Pinpoint the cell where the given text exists, returning its (x, y) midpoint coordinate. 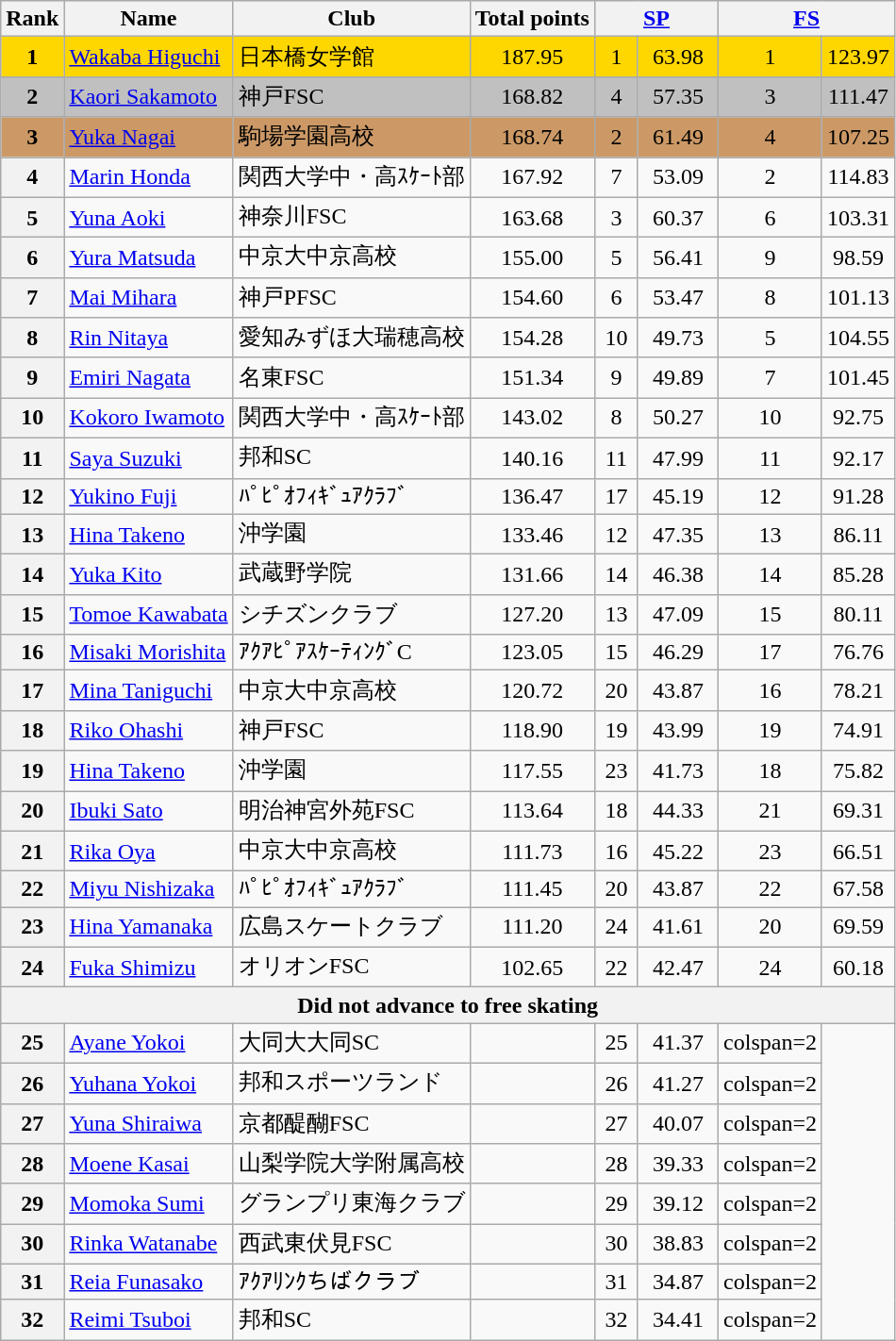
53.09 (677, 177)
57.35 (677, 96)
80.11 (858, 615)
ｱｸｱﾋﾟｱｽｹｰﾃｨﾝｸﾞC (351, 653)
111.47 (858, 96)
34.41 (677, 1320)
131.66 (532, 575)
76.76 (858, 653)
136.47 (532, 496)
41.73 (677, 771)
シチズンクラブ (351, 615)
Yuhana Yokoi (149, 1083)
53.47 (677, 298)
41.37 (677, 1043)
101.13 (858, 298)
118.90 (532, 730)
103.31 (858, 217)
143.02 (532, 419)
SP (656, 19)
神奈川FSC (351, 217)
Yura Matsuda (149, 258)
133.46 (532, 534)
40.07 (677, 1124)
Hina Yamanaka (149, 928)
154.28 (532, 338)
オリオンFSC (351, 968)
102.65 (532, 968)
Reimi Tsuboi (149, 1320)
邦和スポーツランド (351, 1083)
114.83 (858, 177)
ｱｸｱﾘﾝｸちばクラブ (351, 1282)
66.51 (858, 851)
56.41 (677, 258)
名東FSC (351, 377)
Riko Ohashi (149, 730)
168.74 (532, 138)
91.28 (858, 496)
74.91 (858, 730)
Momoka Sumi (149, 1203)
168.82 (532, 96)
京都醍醐FSC (351, 1124)
Emiri Nagata (149, 377)
123.97 (858, 57)
Name (149, 19)
山梨学院大学附属高校 (351, 1164)
Reia Funasako (149, 1282)
47.35 (677, 534)
155.00 (532, 258)
西武東伏見FSC (351, 1245)
46.29 (677, 653)
113.64 (532, 811)
Rank (32, 19)
39.33 (677, 1164)
愛知みずほ大瑞穂高校 (351, 338)
85.28 (858, 575)
Tomoe Kawabata (149, 615)
49.89 (677, 377)
Yukino Fuji (149, 496)
FS (807, 19)
163.68 (532, 217)
Moene Kasai (149, 1164)
69.59 (858, 928)
Did not advance to free skating (448, 1005)
78.21 (858, 690)
Ayane Yokoi (149, 1043)
34.87 (677, 1282)
49.73 (677, 338)
151.34 (532, 377)
Yuna Shiraiwa (149, 1124)
明治神宮外苑FSC (351, 811)
50.27 (677, 419)
92.75 (858, 419)
75.82 (858, 771)
60.18 (858, 968)
101.45 (858, 377)
Yuka Kito (149, 575)
Yuka Nagai (149, 138)
120.72 (532, 690)
Marin Honda (149, 177)
167.92 (532, 177)
Misaki Morishita (149, 653)
39.12 (677, 1203)
武蔵野学院 (351, 575)
140.16 (532, 458)
86.11 (858, 534)
Total points (532, 19)
41.61 (677, 928)
Rinka Watanabe (149, 1245)
92.17 (858, 458)
154.60 (532, 298)
117.55 (532, 771)
日本橋女学館 (351, 57)
187.95 (532, 57)
Rin Nitaya (149, 338)
123.05 (532, 653)
Club (351, 19)
Fuka Shimizu (149, 968)
駒場学園高校 (351, 138)
神戸PFSC (351, 298)
111.20 (532, 928)
104.55 (858, 338)
Saya Suzuki (149, 458)
大同大大同SC (351, 1043)
111.73 (532, 851)
広島スケートクラブ (351, 928)
127.20 (532, 615)
63.98 (677, 57)
Ibuki Sato (149, 811)
38.83 (677, 1245)
45.22 (677, 851)
67.58 (858, 889)
46.38 (677, 575)
Kokoro Iwamoto (149, 419)
Kaori Sakamoto (149, 96)
45.19 (677, 496)
98.59 (858, 258)
111.45 (532, 889)
44.33 (677, 811)
41.27 (677, 1083)
61.49 (677, 138)
Yuna Aoki (149, 217)
Mina Taniguchi (149, 690)
47.99 (677, 458)
43.99 (677, 730)
グランプリ東海クラブ (351, 1203)
60.37 (677, 217)
Mai Mihara (149, 298)
Wakaba Higuchi (149, 57)
107.25 (858, 138)
69.31 (858, 811)
47.09 (677, 615)
Miyu Nishizaka (149, 889)
42.47 (677, 968)
Rika Oya (149, 851)
